Pinpoint the cell where the given text exists, returning its [x, y] midpoint coordinate. 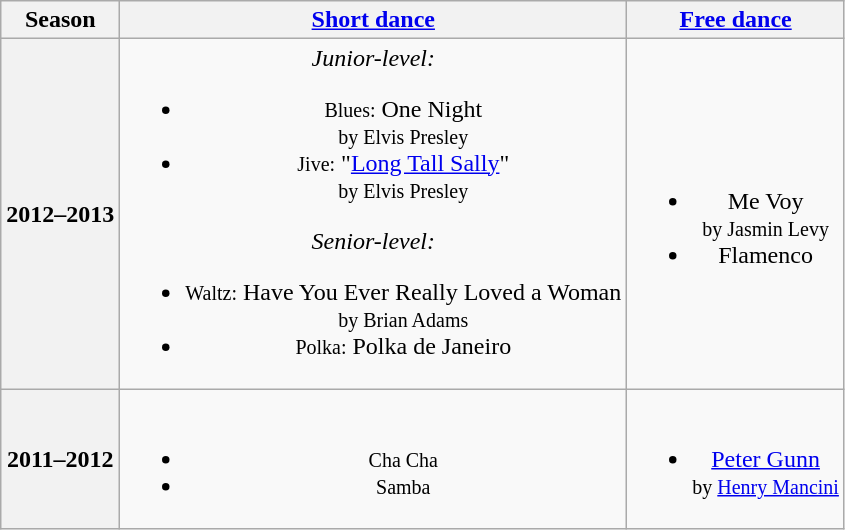
Season [60, 20]
Cha ChaSamba [374, 459]
2012–2013 [60, 214]
Peter Gunn by Henry Mancini [736, 459]
Free dance [736, 20]
Short dance [374, 20]
Me Voy by Jasmin Levy Flamenco [736, 214]
2011–2012 [60, 459]
